Identify which cell holds the provided text, then report its (x, y) central coordinate. 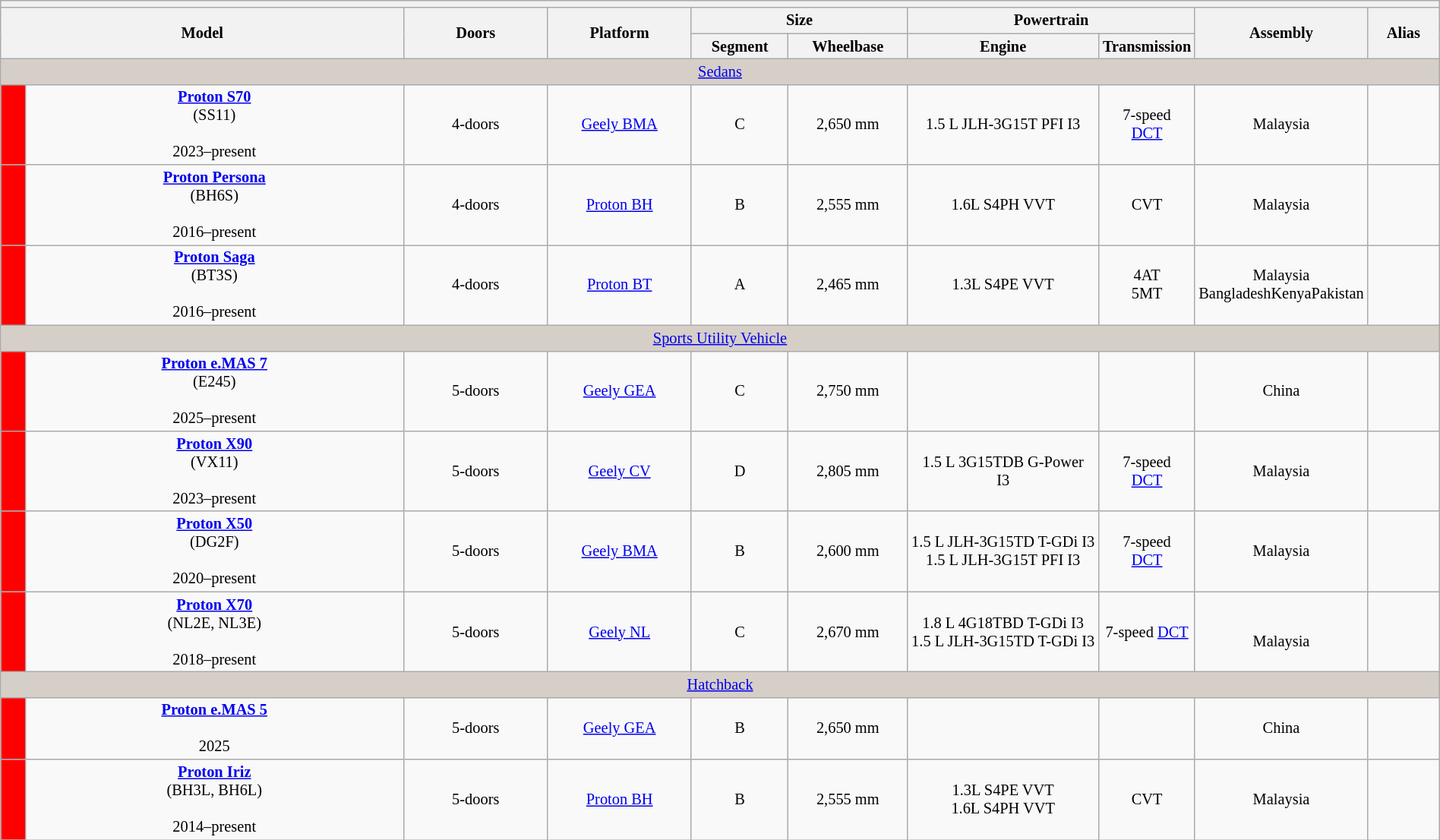
Proton S70(SS11)2023–present (214, 125)
Proton Iriz(BH3L, BH6L) 2014–present (214, 800)
Proton X90(VX11)2023–present (214, 471)
1.3L S4PE VVT1.6L S4PH VVT (1003, 800)
2,805 mm (848, 471)
Powertrain (1051, 21)
Proton e.MAS 5 2025 (214, 728)
7-speed DCT (1147, 632)
Alias (1404, 33)
Segment (740, 46)
1.5 L 3G15TDB G-PowerI3 (1003, 471)
Hatchback (720, 684)
1.5 L JLH-3G15T PFI I3 (1003, 125)
2,670 mm (848, 632)
D (740, 471)
2,750 mm (848, 391)
Proton X50(DG2F)2020–present (214, 551)
1.8 L 4G18TBD T-GDi I31.5 L JLH-3G15TD T-GDi I3 (1003, 632)
Doors (475, 33)
Geely CV (620, 471)
1.3L S4PE VVT (1003, 285)
Sedans (720, 71)
Transmission (1147, 46)
4AT5MT (1147, 285)
Proton Persona(BH6S) 2016–present (214, 205)
1.5 L JLH-3G15TD T-GDi I31.5 L JLH-3G15T PFI I3 (1003, 551)
Geely NL (620, 632)
MalaysiaBangladeshKenyaPakistan (1281, 285)
Sports Utility Vehicle (720, 338)
Proton Saga(BT3S)2016–present (214, 285)
Platform (620, 33)
Proton e.MAS 7(E245)2025–present (214, 391)
Size (799, 21)
2,465 mm (848, 285)
A (740, 285)
Assembly (1281, 33)
1.6L S4PH VVT (1003, 205)
Wheelbase (848, 46)
Proton BT (620, 285)
2,600 mm (848, 551)
Proton X70(NL2E, NL3E)2018–present (214, 632)
Model (202, 33)
Engine (1003, 46)
